Search for the cell housing the specified text and yield its [X, Y] center coordinate. 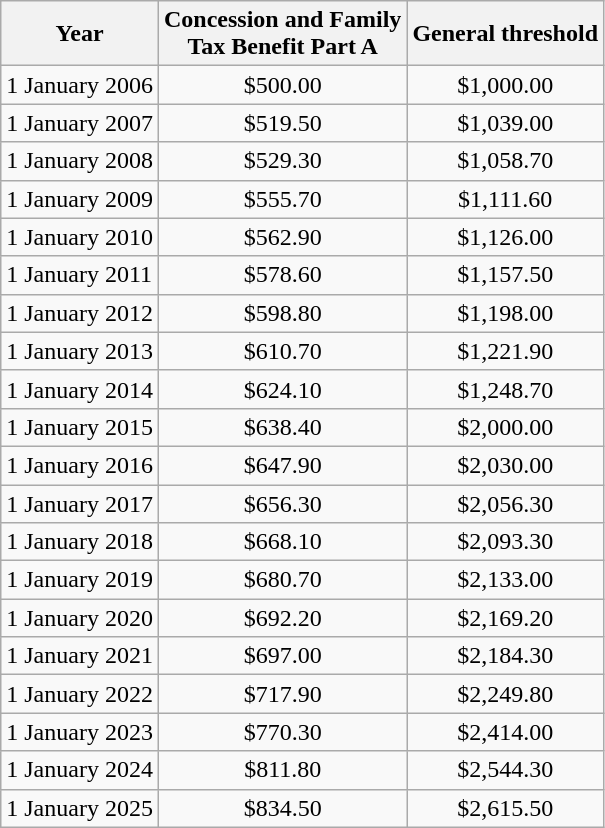
$519.50 [282, 123]
$1,248.70 [506, 389]
$2,133.00 [506, 580]
$624.10 [282, 389]
1 January 2017 [80, 503]
$834.50 [282, 808]
1 January 2024 [80, 770]
$578.60 [282, 275]
$692.20 [282, 618]
1 January 2022 [80, 694]
Year [80, 34]
$697.00 [282, 656]
$656.30 [282, 503]
$529.30 [282, 161]
$1,157.50 [506, 275]
1 January 2010 [80, 237]
$638.40 [282, 427]
$2,184.30 [506, 656]
$610.70 [282, 351]
$555.70 [282, 199]
$1,058.70 [506, 161]
$647.90 [282, 465]
1 January 2018 [80, 542]
$1,000.00 [506, 85]
1 January 2023 [80, 732]
$1,039.00 [506, 123]
1 January 2021 [80, 656]
1 January 2012 [80, 313]
$1,126.00 [506, 237]
$2,615.50 [506, 808]
$2,056.30 [506, 503]
$2,093.30 [506, 542]
General threshold [506, 34]
$1,198.00 [506, 313]
$1,111.60 [506, 199]
$770.30 [282, 732]
1 January 2006 [80, 85]
1 January 2025 [80, 808]
1 January 2016 [80, 465]
1 January 2007 [80, 123]
$500.00 [282, 85]
$2,030.00 [506, 465]
$598.80 [282, 313]
$811.80 [282, 770]
1 January 2019 [80, 580]
1 January 2008 [80, 161]
$2,544.30 [506, 770]
$717.90 [282, 694]
Concession and FamilyTax Benefit Part A [282, 34]
1 January 2013 [80, 351]
1 January 2015 [80, 427]
$2,169.20 [506, 618]
1 January 2011 [80, 275]
1 January 2009 [80, 199]
$2,000.00 [506, 427]
$668.10 [282, 542]
$1,221.90 [506, 351]
$2,249.80 [506, 694]
$2,414.00 [506, 732]
$562.90 [282, 237]
1 January 2014 [80, 389]
1 January 2020 [80, 618]
$680.70 [282, 580]
